Return [X, Y] of the center of cell containing provided text 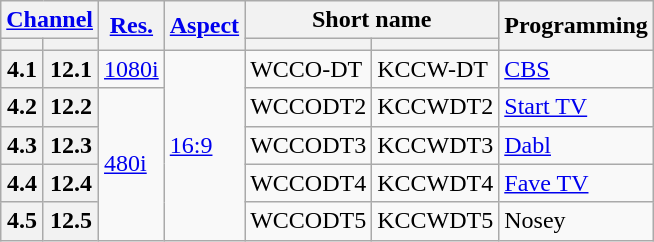
KCCWDT5 [436, 221]
WCCODT5 [308, 221]
Channel [50, 20]
WCCODT4 [308, 183]
12.5 [70, 221]
Start TV [576, 107]
WCCODT3 [308, 145]
4.5 [22, 221]
KCCWDT4 [436, 183]
12.4 [70, 183]
CBS [576, 69]
4.3 [22, 145]
4.4 [22, 183]
WCCODT2 [308, 107]
KCCWDT3 [436, 145]
Nosey [576, 221]
KCCWDT2 [436, 107]
12.1 [70, 69]
480i [132, 164]
16:9 [204, 145]
1080i [132, 69]
Dabl [576, 145]
Short name [372, 20]
Aspect [204, 26]
WCCO-DT [308, 69]
4.1 [22, 69]
12.3 [70, 145]
KCCW-DT [436, 69]
12.2 [70, 107]
Programming [576, 26]
Fave TV [576, 183]
4.2 [22, 107]
Res. [132, 26]
